Extract the (x, y) coordinate from the center of the cell holding the provided text.  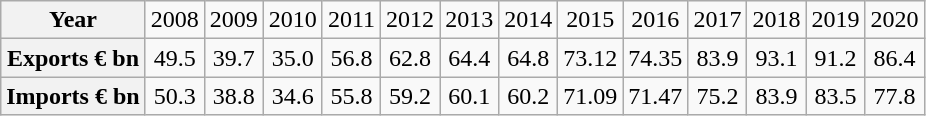
71.09 (590, 96)
86.4 (894, 58)
2009 (234, 20)
2016 (656, 20)
2013 (470, 20)
39.7 (234, 58)
2018 (776, 20)
93.1 (776, 58)
64.4 (470, 58)
74.35 (656, 58)
71.47 (656, 96)
2008 (174, 20)
64.8 (528, 58)
73.12 (590, 58)
38.8 (234, 96)
34.6 (292, 96)
2015 (590, 20)
2020 (894, 20)
2014 (528, 20)
Exports € bn (73, 58)
55.8 (351, 96)
49.5 (174, 58)
35.0 (292, 58)
83.5 (836, 96)
2017 (718, 20)
60.2 (528, 96)
60.1 (470, 96)
2010 (292, 20)
56.8 (351, 58)
2019 (836, 20)
50.3 (174, 96)
62.8 (410, 58)
2012 (410, 20)
Imports € bn (73, 96)
75.2 (718, 96)
91.2 (836, 58)
Year (73, 20)
77.8 (894, 96)
59.2 (410, 96)
2011 (351, 20)
